Identify which cell holds the provided text, then report its (X, Y) central coordinate. 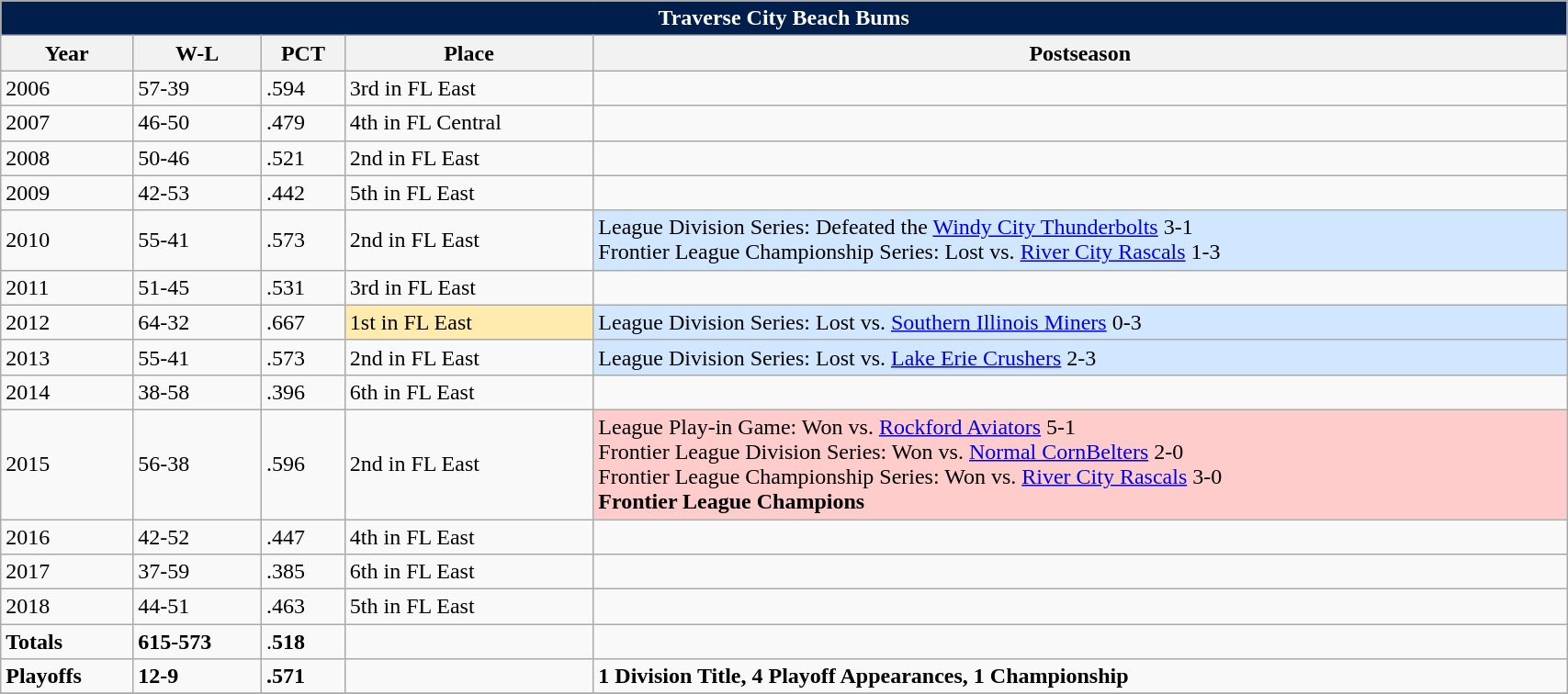
42-53 (197, 193)
2015 (67, 465)
Totals (67, 642)
Traverse City Beach Bums (784, 18)
4th in FL Central (468, 123)
1st in FL East (468, 322)
League Division Series: Lost vs. Southern Illinois Miners 0-3 (1080, 322)
44-51 (197, 607)
50-46 (197, 158)
Place (468, 53)
.463 (303, 607)
1 Division Title, 4 Playoff Appearances, 1 Championship (1080, 677)
Year (67, 53)
.447 (303, 537)
56-38 (197, 465)
.531 (303, 287)
2013 (67, 357)
League Division Series: Defeated the Windy City Thunderbolts 3-1Frontier League Championship Series: Lost vs. River City Rascals 1-3 (1080, 241)
.594 (303, 88)
Postseason (1080, 53)
2010 (67, 241)
64-32 (197, 322)
W-L (197, 53)
.396 (303, 392)
.521 (303, 158)
2012 (67, 322)
.518 (303, 642)
.596 (303, 465)
2014 (67, 392)
.571 (303, 677)
2009 (67, 193)
.385 (303, 572)
615-573 (197, 642)
2018 (67, 607)
12-9 (197, 677)
.667 (303, 322)
2006 (67, 88)
57-39 (197, 88)
.479 (303, 123)
51-45 (197, 287)
2007 (67, 123)
46-50 (197, 123)
PCT (303, 53)
42-52 (197, 537)
4th in FL East (468, 537)
38-58 (197, 392)
2017 (67, 572)
2011 (67, 287)
League Division Series: Lost vs. Lake Erie Crushers 2-3 (1080, 357)
2008 (67, 158)
2016 (67, 537)
.442 (303, 193)
37-59 (197, 572)
Playoffs (67, 677)
